Find where the given text appears and provide that cell's center as [X, Y] coordinate. 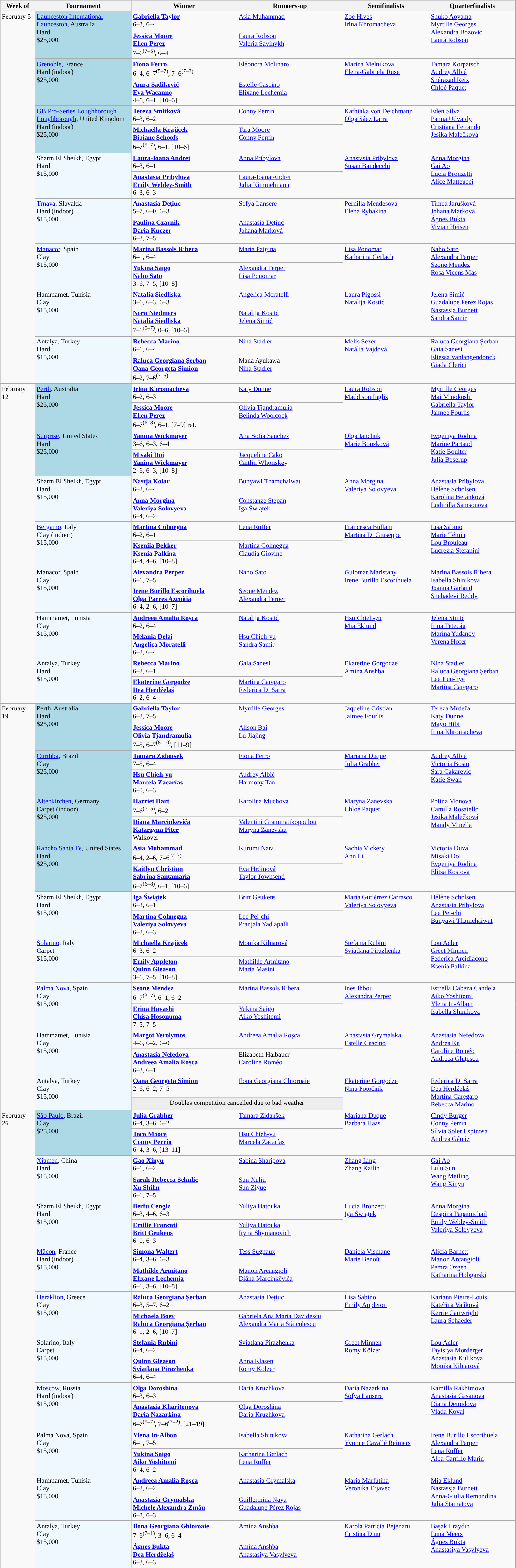
Katharina Gerlach Yvonne Cavallé Reimers [386, 1452]
Audrey Albié Victoria Bosio Sara Cakarevic Katie Swan [473, 773]
Moscow, Russia Hard (indoor) $15,000 [83, 1406]
Yukina Saigo Naho Sato 3–6, 7–5, [10–8] [184, 276]
Valentini Grammatikopoulou Maryna Zanevska [290, 830]
Martina Colmegna Valeriya Solovyeva 6–2, 6–3 [184, 924]
Audrey Albié Harmony Tan [290, 783]
Nastja Kolar 6–2, 6–4 [184, 485]
Anastasia Grymalska [290, 1484]
Lisa Ponomar Katharina Gerlach [386, 266]
Rancho Santa Fe, United States Hard $25,000 [83, 867]
Erina Hayashi Chisa Hosonuma 7–5, 7–5 [184, 1016]
Elizabeth Halbauer Caroline Roméo [290, 1062]
Asia Muhammad [290, 21]
Daria Nazarkina Sofya Lansere [386, 1406]
Shuko Aoyama Myrtille Georges Alexandra Bozovic Laura Robson [473, 35]
Kamilla Rakhimova Anastasia Gasanova Diana Demidova Vlada Koval [473, 1406]
Yukina Saigo Aiko Yoshitomi 6–4, 6–2 [184, 1462]
Sofya Lansere [290, 207]
Katy Dunne [290, 393]
Ilona Georgiana Ghioroaie 7–6(7–1), 3–6, 6–4 [184, 1530]
Fiona Ferro [290, 760]
Raluca Georgiana Șerban Gaia Sanesi Eliessa Vanlangendonck Giada Clerici [473, 359]
Heraklion, Greece Clay $15,000 [83, 1314]
Lisa Sabino Marie Témin Lou Brouleau Lucrezia Stefanini [473, 544]
Anna Klasen Romy Kölzer [290, 1369]
Tereza Smitková 6–3, 6–2 [184, 115]
Ekaterine Gorgodze Nina Potočnik [386, 1092]
Jessica Moore Olivia Tjandramulia 7–5, 6–7(8–10), [11–9] [184, 736]
February 12 [18, 543]
Anastasia Pribylova Emily Webley-Smith 6–3, 6–3 [184, 185]
Mathilde Armitano Elixane Lechemia 6–1, 3–6, [10–8] [184, 1278]
Amra Sadiković Eva Wacanno 4–6, 6–1, [10–6] [184, 92]
Ylena In-Albon 6–1, 7–5 [184, 1439]
Olivia Tjandramulia Belinda Woolcock [290, 416]
Tereza Mrdeža Katy Dunne Mayo Hibi Irina Khromacheva [473, 727]
Andreea Amalia Roșca 6–2, 6–4 [184, 622]
Mathilde Armitano Maria Masini [290, 969]
Yuliya Hatouka [290, 1210]
Nina Stadler [290, 345]
Anna Morgina Valeriya Solovyeva [386, 498]
Alison Bai Lu Jiajing [290, 736]
Yuliya Hatouka Iryna Shymanovich [290, 1233]
Monika Kilnarová [290, 947]
Diāna Marcinkēviča Katarzyna Piter Walkover [184, 830]
Alicia Barnett Manon Arcangioli Pemra Özgen Katharina Hobgarski [473, 1269]
Curitiba, Brazil Clay $25,000 [83, 773]
Berfu Cengiz 6–3, 4–6, 6–3 [184, 1210]
Anna Morgina Gai Ao Lucia Bronzetti Alice Matteucci [473, 175]
Rebecca Marino 6–1, 6–4 [184, 345]
Paulina Czarnik Daria Kuczer 6–3, 7–5 [184, 230]
February 26 [18, 1339]
Timea Jarušková Johana Marková Ágnes Bukta Vivian Heisen [473, 221]
Mia Eklund Nastassja Burnett Anna-Giulia Remondina Julia Stamatova [473, 1498]
Anastasia Nefedova Andrea Ka Caroline Roméo Andreea Ghițescu [473, 1052]
Anastasia Nefedova Andreea Amalia Roșca 6–3, 6–1 [184, 1062]
Winner [184, 6]
Marina Melnikova Elena-Gabriela Ruse [386, 82]
Conny Perrin [290, 115]
Mariana Duque Julia Grabher [386, 773]
Quarterfinalists [473, 6]
Angelica Moratelli [290, 298]
Nora Niedmers Natalia Siedliska 7–6(9–7), 0–6, [10–6] [184, 322]
Sun Xuliu Sun Ziyue [290, 1187]
Lee Pei-chi Pranjala Yadlapalli [290, 924]
Irene Burillo Escorihuela Olga Parres Azcoitia 6–4, 2–6, [10–7] [184, 599]
Yanina Wickmayer 3–6, 6–3, 6–4 [184, 440]
Britt Geukens [290, 901]
Gaia Sanesi [290, 667]
Bunyawi Thamchaiwat [290, 485]
Başak Eraydın Luna Meers Ágnes Bukta Anastasiya Vasylyeva [473, 1544]
Sarah-Rebecca Sekulic Xu Shilin 6–1, 7–5 [184, 1187]
Tournament [83, 6]
Polina Monova Camilla Rosatello Jesika Malečková Mandy Minella [473, 819]
Emilie Francati Britt Geukens 6–0, 6–3 [184, 1233]
Daria Kruzhkova [290, 1392]
Altenkirchen, Germany Carpet (indoor) $25,000 [83, 819]
Olga Ianchuk Marie Bouzková [386, 453]
Simona Waltert 6–4, 3–6, 6–3 [184, 1256]
Anastasia Grymalska Michele Alexandra Zmău 6–2, 6–3 [184, 1507]
Natalija Kostić Jelena Simić [290, 322]
Sabina Sharipova [290, 1165]
Marina Bassols Ribera 6–1, 6–4 [184, 253]
February 5 [18, 197]
Anastasia Grymalska Estelle Cascino [386, 1052]
Gabriella Taylor 6–2, 7–5 [184, 712]
Trnava, Slovakia Hard (indoor) $15,000 [83, 221]
Quinn Gleason Sviatlana Pirazhenka 6–4, 6–4 [184, 1369]
Laura-Ioana Andrei Julia Kimmelmann [290, 185]
Myrtille Georges Mai Minokoshi Gabriella Taylor Jaimee Fourlis [473, 407]
Alexandra Perper Lisa Ponomar [290, 276]
Greet Minnen Romy Kölzer [386, 1360]
Julia Grabher 6–4, 3–6, 6–2 [184, 1119]
Stefania Rubini 6–4, 6–2 [184, 1347]
Mariana Duque Barbara Haas [386, 1133]
Ekaterine Gorgodze Dea Herdželaš 6–2, 6–4 [184, 690]
Ilona Georgiana Ghioroaie [290, 1086]
Zoe Hives Irina Khromacheva [386, 35]
Irene Burillo Escorihuela Alexandra Perper Lena Rüffer Alba Carrillo Marín [473, 1452]
Anna Morgina Valeriya Solovyeva 6–4, 6–2 [184, 508]
Gabriella Taylor 6–3, 6–4 [184, 21]
Hsu Chieh-yu Mia Eklund [386, 635]
Launceston International Launceston, Australia Hard $25,000 [83, 35]
Laura-Ioana Andrei 6–3, 6–1 [184, 162]
Jessica Moore Ellen Perez 7–6(7–5), 6–4 [184, 44]
Seone Mendez 6–7(3–7), 6–1, 6–2 [184, 993]
Marta Paigina [290, 253]
Raluca Georgiana Șerban Oana Georgeta Simion 6–2, 7–6(7–5) [184, 369]
Nina Stadler Raluca Georgiana Șerban Lee Eun-hye Martina Caregaro [473, 680]
Gabriela Ana Maria Davidescu Alexandra Maria Stăiculescu [290, 1324]
Sachia Vickery Ann Li [386, 867]
Tess Sugnaux [290, 1256]
Ekaterine Gorgodze Amina Anshba [386, 680]
Laura Robson Maddison Inglis [386, 407]
Natalia Siedliska 3–6, 6–3, 6–3 [184, 298]
Lou Adler Greet Minnen Federica Arcidiacono Ksenia Palkina [473, 960]
Estelle Cascino Elixane Lechemia [290, 92]
Kariann Pierre-Louis Kateřina Vaňková Kerrie Cartwright Laura Schaeder [473, 1314]
Hsu Chieh-yu Sandra Samir [290, 644]
Cindy Burger Conny Perrin Sílvia Soler Espinosa Andrea Gámiz [473, 1133]
Melania Delai Angelica Moratelli 6–2, 6–4 [184, 644]
Seone Mendez Alexandra Perper [290, 599]
Mana Ayukawa Nina Stadler [290, 369]
Mâcon, France Hard (indoor) $15,000 [83, 1269]
Marina Bassols Ribera Isabella Shinikova Joanna Garland Snehadevi Reddy [473, 590]
Iga Świątek 6–3, 6–1 [184, 901]
Amina Anshba [290, 1530]
Raluca Georgiana Șerban 6–3, 5–7, 6–2 [184, 1301]
Gai Ao Lulu Sun Wang Meiling Wang Xinyu [473, 1178]
Jessica Moore Ellen Perez 6–7(6–8), 6–1, [7–9] ret. [184, 416]
Hsu Chieh-yu Marcela Zacarías [290, 1142]
Zhang Ling Zhang Kailin [386, 1178]
Misaki Doi Yanina Wickmayer 2–6, 6–3, [10–8] [184, 463]
Alexandra Perper 6–1, 7–5 [184, 576]
Anastasia Dețiuc [290, 1301]
Guiomar Maristany Irene Burillo Escorihuela [386, 590]
Rebecca Marino 6–2, 6–1 [184, 667]
Eva Hrdinová Taylor Townsend [290, 877]
Kurumi Nara [290, 853]
Melis Sezer Natália Vajdová [386, 359]
Hsu Chieh-yu Marcela Zacarías 6–0, 6–3 [184, 783]
Inès Ibbou Alexandra Perper [386, 1007]
Karolína Muchová [290, 806]
Laura Pigossi Natalija Kostić [386, 312]
Olga Doroshina 6–3, 6–3 [184, 1392]
Guillermina Naya Guadalupe Pérez Rojas [290, 1507]
Maryna Zanevska Chloé Paquet [386, 819]
Anastasia Kharitonova Daria Nazarkina 6–7(5–7), 7–6(7–2), [21–19] [184, 1416]
Andreea Amalia Roșca 6–2, 6–2 [184, 1484]
Yukina Saigo Aiko Yoshitomi [290, 1016]
Lena Rüffer [290, 531]
Anastasia Dețiuc Johana Marková [290, 230]
Anna Pribylova [290, 162]
Doubles competition cancelled due to bad weather [237, 1103]
Michaela Boev Raluca Georgiana Șerban 6–1, 2–6, [10–7] [184, 1324]
Constanze Stepan Iga Świątek [290, 508]
Oana Georgeta Simion 2–6, 6–2, 7–5 [184, 1086]
Daniela Vismane Marie Benoît [386, 1269]
Eden Silva Panna Udvardy Cristiana Ferrando Jesika Malečková [473, 129]
Tamara Zidanšek 7–5, 6–4 [184, 760]
Pernilla Mendesová Elena Rybakina [386, 221]
Anastasia Pribylova Hélène Scholsen Karolína Beránková Ludmilla Samsonova [473, 498]
María Gutiérrez Carrasco Valeriya Solovyeva [386, 915]
Naho Sato [290, 576]
Marina Bassols Ribera [290, 993]
Francesca Bullani Martina Di Giuseppe [386, 544]
Kseniia Bekker Ksenia Palkina 6–4, 4–6, [10–8] [184, 554]
Andreea Amalia Roșca [290, 1039]
Irina Khromacheva 6–2, 6–3 [184, 393]
Martina Colmegna Claudia Giovine [290, 554]
Tamara Korpatsch Audrey Albié Shérazad Reix Chloé Paquet [473, 82]
Jelena Simić Guadalupe Pérez Rojas Nastassja Burnett Sandra Samir [473, 312]
Tara Moore Conny Perrin 6–4, 3–6, [13–11] [184, 1142]
Estrella Cabeza Candela Aiko Yoshitomi Ylena In-Albon Isabella Shinikova [473, 1007]
Amina Anshba Anastasiya Vasylyeva [290, 1554]
Anna Morgina Despina Papamichail Emily Webley-Smith Valeriya Solovyeva [473, 1223]
Anastasia Dețiuc 5–7, 6–0, 6–3 [184, 207]
Anastasia Pribylova Susan Bandecchi [386, 175]
Isabella Shinikova [290, 1439]
Lisa Sabino Emily Appleton [386, 1314]
Asia Muhammad 6–4, 2–6, 7–6(7–3) [184, 853]
Semifinalists [386, 6]
Gao Xinyu 6–1, 6–2 [184, 1165]
February 19 [18, 906]
Karola Patricia Bejenaru Cristina Dinu [386, 1544]
Laura Robson Valeria Savinykh [290, 44]
Harriet Dart 7–6(7–5), 6–2 [184, 806]
Week of [18, 6]
Hélène Scholsen Anastasia Pribylova Lee Pei-chi Bunyawi Thamchaiwat [473, 915]
Tara Moore Conny Perrin [290, 138]
Eléonora Molinaro [290, 69]
Ana Sofía Sánchez [290, 440]
Xiamen, China Hard $15,000 [83, 1178]
Michaëlla Krajicek 6–3, 6–2 [184, 947]
Kaitlyn Christian Sabrina Santamaria 6–7(6–8), 6–1, [10–6] [184, 877]
Lucia Bronzetti Iga Świątek [386, 1223]
Margot Yerolymos 4–6, 6–2, 6–0 [184, 1039]
Jacqueline Cako Caitlin Whoriskey [290, 463]
Martina Caregaro Federica Di Sarra [290, 690]
Ágnes Bukta Dea Herdželaš 6–3, 6–3 [184, 1554]
Fiona Ferro 6–4, 6–7(5–7), 7–6(7–3) [184, 69]
Lou Adler Tayisiya Morderger Anastasia Kulikova Monika Kilnarová [473, 1360]
Victoria Duval Misaki Doi Evgeniya Rodina Elitsa Kostova [473, 867]
Kathinka von Deichmann Olga Sáez Larra [386, 129]
São Paulo, Brazil Clay $25,000 [83, 1133]
Myrtille Georges [290, 712]
Olga Doroshina Daria Kruzhkova [290, 1416]
Emily Appleton Quinn Gleason 3–6, 7–5, [10–8] [184, 969]
Stefania Rubini Sviatlana Pirazhenka [386, 960]
Michaëlla Krajicek Bibiane Schoofs 6–7(5–7), 6–1, [10–6] [184, 138]
Evgeniya Rodina Marine Partaud Katie Boulter Julia Boserup [473, 453]
Jaqueline Cristian Jaimee Fourlis [386, 727]
GB Pro-Series Loughborough Loughborough, United Kingdom Hard (indoor) $25,000 [83, 129]
Katharina Gerlach Lena Rüffer [290, 1462]
Naho Sato Alexandra Perper Seone Mendez Rosa Vicens Mas [473, 266]
Natalija Kostić [290, 622]
Tamara Zidanšek [290, 1119]
Sviatlana Pirazhenka [290, 1347]
Runners-up [290, 6]
Federica Di Sarra Dea Herdželaš Martina Caregaro Rebecca Marino [473, 1092]
Martina Colmegna 6–2, 6–1 [184, 531]
Manon Arcangioli Diāna Marcinkēviča [290, 1278]
Jelena Simić Irina Fetecău Marina Yudanov Verena Hofer [473, 635]
Maria Marfutina Veronika Erjavec [386, 1498]
Surprise, United States Hard $25,000 [83, 453]
Bergamo, Italy Clay (indoor) $15,000 [83, 544]
Grenoble, France Hard (indoor) $25,000 [83, 82]
